Determine the (X, Y) coordinate at the center of the cell enclosing the given text.  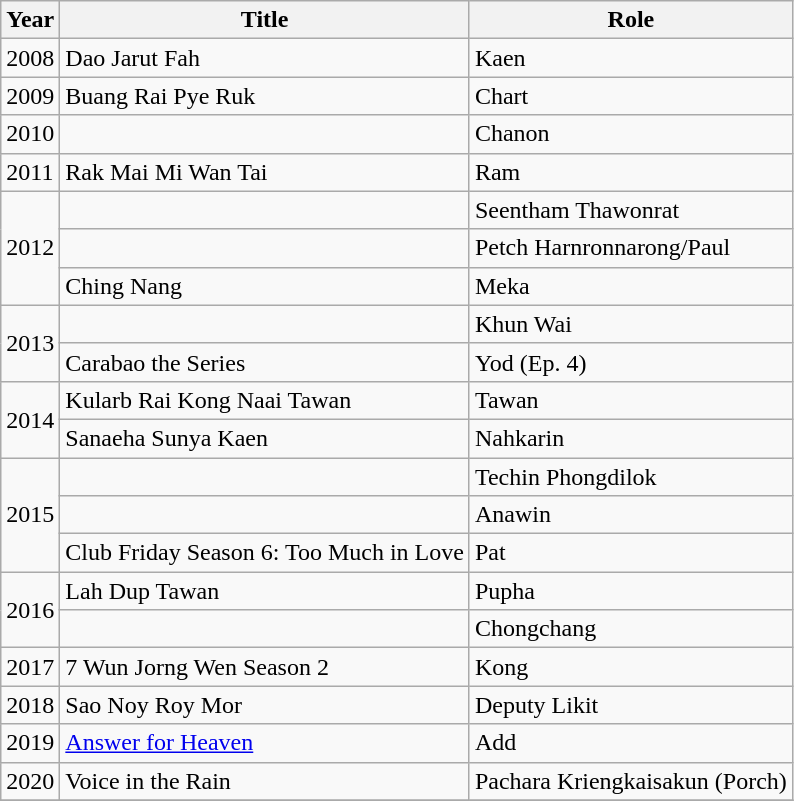
2014 (30, 419)
Kularb Rai Kong Naai Tawan (265, 400)
Meka (630, 286)
2016 (30, 610)
2017 (30, 667)
2018 (30, 705)
2008 (30, 58)
Voice in the Rain (265, 781)
Add (630, 743)
2010 (30, 134)
Lah Dup Tawan (265, 591)
2020 (30, 781)
2015 (30, 515)
Carabao the Series (265, 362)
Deputy Likit (630, 705)
Petch Harnronnarong/Paul (630, 248)
Buang Rai Pye Ruk (265, 96)
Techin Phongdilok (630, 477)
7 Wun Jorng Wen Season 2 (265, 667)
2011 (30, 172)
Chart (630, 96)
Anawin (630, 515)
Sao Noy Roy Mor (265, 705)
Seentham Thawonrat (630, 210)
Nahkarin (630, 438)
Chanon (630, 134)
2019 (30, 743)
Sanaeha Sunya Kaen (265, 438)
2012 (30, 248)
Pupha (630, 591)
Kaen (630, 58)
Chongchang (630, 629)
Khun Wai (630, 324)
Yod (Ep. 4) (630, 362)
Dao Jarut Fah (265, 58)
Ram (630, 172)
Title (265, 20)
Ching Nang (265, 286)
Tawan (630, 400)
Pat (630, 553)
Year (30, 20)
2013 (30, 343)
Answer for Heaven (265, 743)
Rak Mai Mi Wan Tai (265, 172)
2009 (30, 96)
Kong (630, 667)
Pachara Kriengkaisakun (Porch) (630, 781)
Role (630, 20)
Club Friday Season 6: Too Much in Love (265, 553)
